Determine the [x, y] coordinate at the center of the cell enclosing the given text.  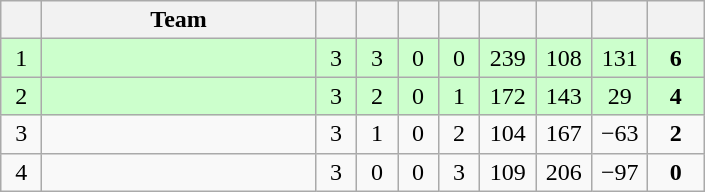
104 [508, 134]
108 [564, 58]
143 [564, 96]
239 [508, 58]
167 [564, 134]
172 [508, 96]
6 [676, 58]
−63 [620, 134]
Team [179, 20]
29 [620, 96]
109 [508, 172]
131 [620, 58]
−97 [620, 172]
206 [564, 172]
